For the text-containing cell, return its midpoint in (X, Y) coordinate format. 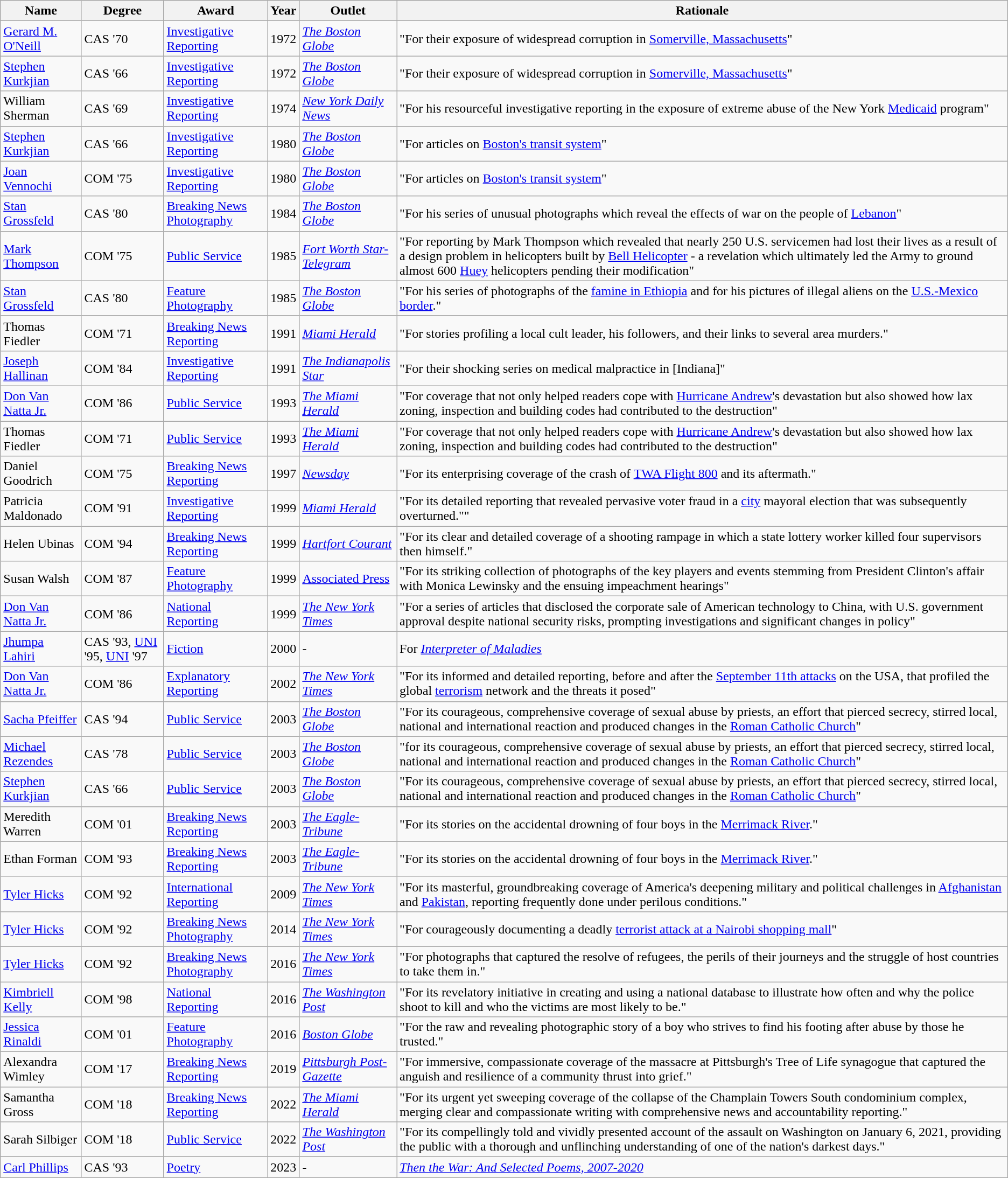
2009 (283, 894)
Year (283, 11)
Associated Press (348, 578)
CAS '93 (123, 1167)
"For his series of photographs of the famine in Ethiopia and for his pictures of illegal aliens on the U.S.-Mexico border." (702, 298)
Mark Thompson (41, 256)
CAS '93, UNI '95, UNI '97 (123, 649)
"For its enterprising coverage of the crash of TWA Flight 800 and its aftermath." (702, 474)
Fort Worth Star-Telegram (348, 256)
Rationale (702, 11)
Patricia Maldonado (41, 508)
Newsday (348, 474)
Then the War: And Selected Poems, 2007-2020 (702, 1167)
COM '17 (123, 1070)
Susan Walsh (41, 578)
Pittsburgh Post-Gazette (348, 1070)
Fiction (215, 649)
Alexandra Wimley (41, 1070)
Jessica Rinaldi (41, 1034)
"For the raw and revealing photographic story of a boy who strives to find his footing after abuse by those he trusted." (702, 1034)
Ethan Forman (41, 859)
Award (215, 11)
Helen Ubinas (41, 544)
Daniel Goodrich (41, 474)
COM '87 (123, 578)
Name (41, 11)
Outlet (348, 11)
"For stories profiling a local cult leader, his followers, and their links to several area murders." (702, 333)
Meredith Warren (41, 824)
The Indianapolis Star (348, 368)
Joseph Hallinan (41, 368)
International Reporting (215, 894)
Explanatory Reporting (215, 684)
For Interpreter of Maladies (702, 649)
"For courageously documenting a deadly terrorist attack at a Nairobi shopping mall" (702, 929)
Jhumpa Lahiri (41, 649)
2019 (283, 1070)
"For photographs that captured the resolve of refugees, the perils of their journeys and the struggle of host countries to take them in." (702, 964)
COM '98 (123, 999)
"For its clear and detailed coverage of a shooting rampage in which a state lottery worker killed four supervisors then himself." (702, 544)
New York Daily News (348, 109)
COM '93 (123, 859)
Kimbriell Kelly (41, 999)
Boston Globe (348, 1034)
Samantha Gross (41, 1104)
Sarah Silbiger (41, 1140)
CAS '94 (123, 719)
Gerard M. O'Neill (41, 39)
2023 (283, 1167)
2002 (283, 684)
Joan Vennochi (41, 179)
COM '84 (123, 368)
Michael Rezendes (41, 754)
CAS '69 (123, 109)
Sacha Pfeiffer (41, 719)
1974 (283, 109)
COM '94 (123, 544)
Carl Phillips (41, 1167)
Degree (123, 11)
1984 (283, 213)
1997 (283, 474)
"For their shocking series on medical malpractice in [Indiana]" (702, 368)
Poetry (215, 1167)
CAS '70 (123, 39)
CAS '78 (123, 754)
2000 (283, 649)
2014 (283, 929)
"For his resourceful investigative reporting in the exposure of extreme abuse of the New York Medicaid program" (702, 109)
William Sherman (41, 109)
"For his series of unusual photographs which reveal the effects of war on the people of Lebanon" (702, 213)
COM '91 (123, 508)
"For its detailed reporting that revealed pervasive voter fraud in a city mayoral election that was subsequently overturned."" (702, 508)
Hartfort Courant (348, 544)
